Identify which cell holds the provided text, then report its (X, Y) central coordinate. 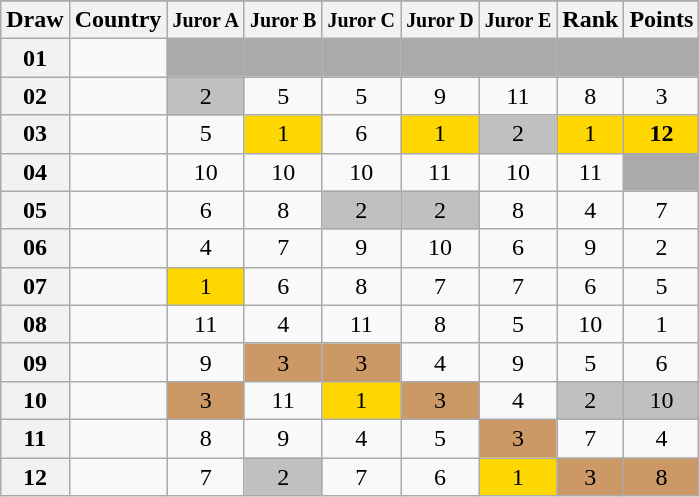
01 (35, 58)
Country (118, 20)
08 (35, 324)
Rank (590, 20)
Draw (35, 20)
Juror C (362, 20)
05 (35, 210)
Juror A (206, 20)
09 (35, 362)
Juror E (518, 20)
Juror B (283, 20)
04 (35, 172)
07 (35, 286)
Juror D (440, 20)
Points (662, 20)
03 (35, 134)
06 (35, 248)
02 (35, 96)
